Extract the (x, y) coordinate from the center of the cell holding the provided text.  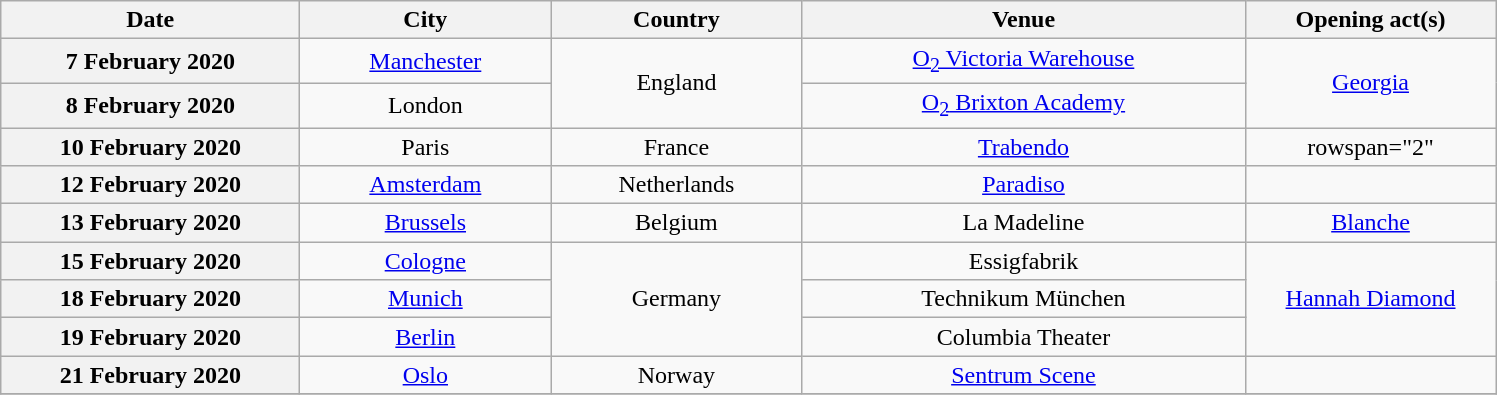
Netherlands (676, 185)
Trabendo (1024, 147)
Technikum München (1024, 299)
Essigfabrik (1024, 261)
Hannah Diamond (1370, 299)
19 February 2020 (150, 337)
13 February 2020 (150, 223)
England (676, 84)
rowspan="2" (1370, 147)
Venue (1024, 20)
15 February 2020 (150, 261)
Amsterdam (426, 185)
8 February 2020 (150, 105)
Paradiso (1024, 185)
21 February 2020 (150, 375)
7 February 2020 (150, 61)
Sentrum Scene (1024, 375)
O2 Brixton Academy (1024, 105)
Manchester (426, 61)
Munich (426, 299)
France (676, 147)
18 February 2020 (150, 299)
O2 Victoria Warehouse (1024, 61)
Opening act(s) (1370, 20)
City (426, 20)
Date (150, 20)
Brussels (426, 223)
Georgia (1370, 84)
Belgium (676, 223)
Cologne (426, 261)
Columbia Theater (1024, 337)
Country (676, 20)
London (426, 105)
12 February 2020 (150, 185)
Norway (676, 375)
Germany (676, 299)
La Madeline (1024, 223)
10 February 2020 (150, 147)
Berlin (426, 337)
Paris (426, 147)
Oslo (426, 375)
Blanche (1370, 223)
